From the cell containing the given text, extract its center point as (X, Y) coordinate. 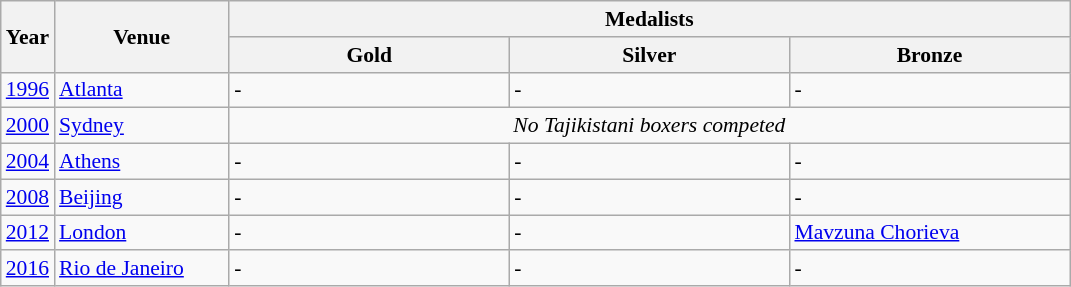
Rio de Janeiro (142, 269)
Atlanta (142, 90)
Silver (649, 55)
2012 (28, 233)
Bronze (929, 55)
1996 (28, 90)
Year (28, 36)
Athens (142, 162)
2016 (28, 269)
Gold (369, 55)
Beijing (142, 197)
2000 (28, 126)
London (142, 233)
Sydney (142, 126)
No Tajikistani boxers competed (649, 126)
Medalists (649, 19)
2004 (28, 162)
Mavzuna Chorieva (929, 233)
2008 (28, 197)
Venue (142, 36)
